Search for the cell housing the specified text and yield its (X, Y) center coordinate. 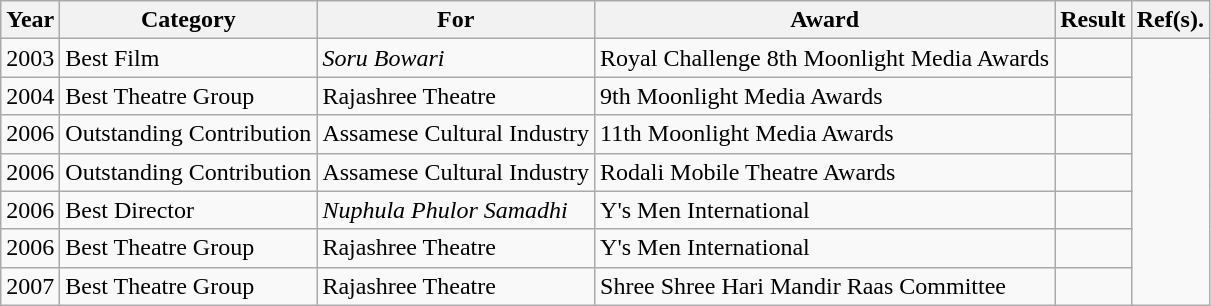
Best Film (188, 58)
Soru Bowari (456, 58)
Rodali Mobile Theatre Awards (825, 172)
Royal Challenge 8th Moonlight Media Awards (825, 58)
Award (825, 20)
9th Moonlight Media Awards (825, 96)
Shree Shree Hari Mandir Raas Committee (825, 286)
Category (188, 20)
Ref(s). (1170, 20)
Result (1093, 20)
Best Director (188, 210)
Nuphula Phulor Samadhi (456, 210)
2003 (30, 58)
2007 (30, 286)
Year (30, 20)
For (456, 20)
11th Moonlight Media Awards (825, 134)
2004 (30, 96)
